Capture the cell that displays the provided text and extract its (x, y) central coordinate. 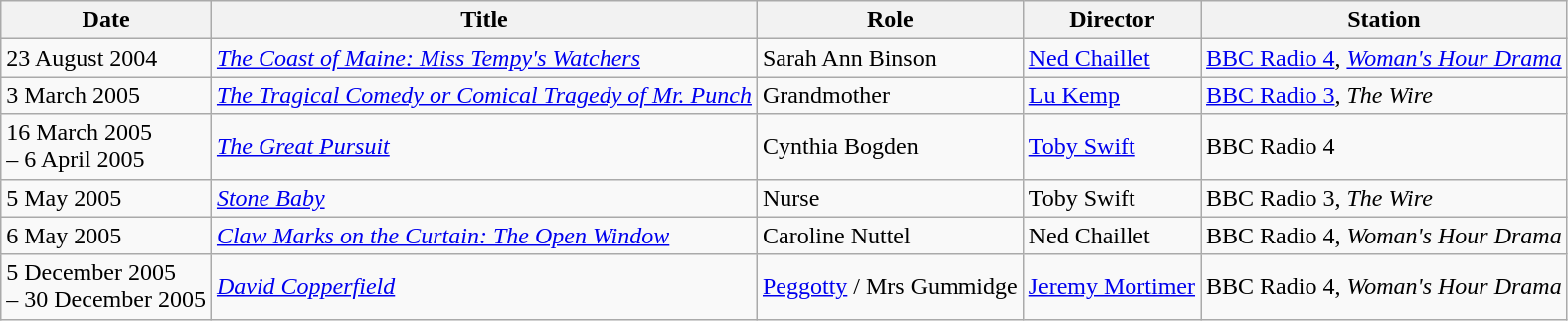
Role (890, 20)
5 May 2005 (106, 198)
Nurse (890, 198)
Sarah Ann Binson (890, 58)
Station (1384, 20)
Peggotty / Mrs Gummidge (890, 286)
Stone Baby (483, 198)
David Copperfield (483, 286)
23 August 2004 (106, 58)
5 December 2005 – 30 December 2005 (106, 286)
Date (106, 20)
Lu Kemp (1112, 95)
6 May 2005 (106, 236)
Cynthia Bogden (890, 147)
Jeremy Mortimer (1112, 286)
The Great Pursuit (483, 147)
Director (1112, 20)
BBC Radio 4 (1384, 147)
Caroline Nuttel (890, 236)
The Tragical Comedy or Comical Tragedy of Mr. Punch (483, 95)
Grandmother (890, 95)
3 March 2005 (106, 95)
Title (483, 20)
The Coast of Maine: Miss Tempy's Watchers (483, 58)
16 March 2005 – 6 April 2005 (106, 147)
Claw Marks on the Curtain: The Open Window (483, 236)
